Output the [X, Y] coordinate of the center of the cell containing the given text.  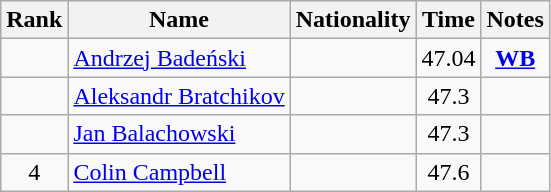
Andrzej Badeński [179, 58]
4 [34, 172]
Jan Balachowski [179, 134]
Notes [515, 20]
WB [515, 58]
Time [448, 20]
Nationality [353, 20]
47.04 [448, 58]
Colin Campbell [179, 172]
47.6 [448, 172]
Rank [34, 20]
Aleksandr Bratchikov [179, 96]
Name [179, 20]
